Detect which cell encompasses the target text, then output its [X, Y] center coordinate. 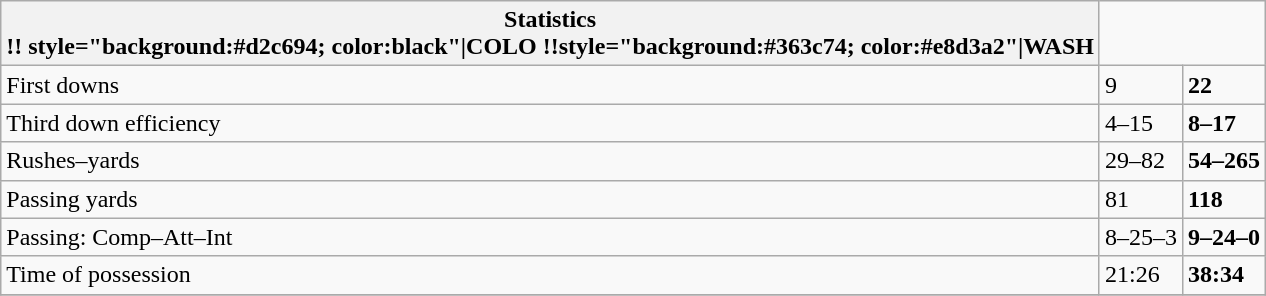
9–24–0 [1224, 237]
29–82 [1140, 161]
Rushes–yards [550, 161]
38:34 [1224, 275]
8–25–3 [1140, 237]
Passing yards [550, 199]
81 [1140, 199]
9 [1140, 85]
54–265 [1224, 161]
4–15 [1140, 123]
Time of possession [550, 275]
Statistics !! style="background:#d2c694; color:black"|COLO !!style="background:#363c74; color:#e8d3a2"|WASH [550, 34]
Third down efficiency [550, 123]
118 [1224, 199]
21:26 [1140, 275]
8–17 [1224, 123]
22 [1224, 85]
First downs [550, 85]
Passing: Comp–Att–Int [550, 237]
